For the text-containing cell, return its midpoint in (x, y) coordinate format. 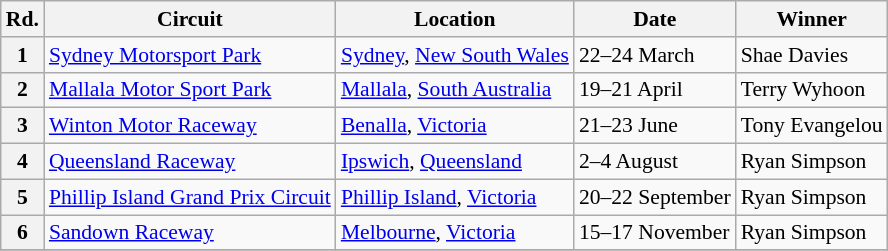
3 (22, 126)
Terry Wyhoon (812, 90)
22–24 March (655, 55)
Rd. (22, 19)
Sandown Raceway (190, 233)
2–4 August (655, 162)
2 (22, 90)
Tony Evangelou (812, 126)
Melbourne, Victoria (455, 233)
20–22 September (655, 197)
Winner (812, 19)
Benalla, Victoria (455, 126)
Sydney Motorsport Park (190, 55)
6 (22, 233)
Sydney, New South Wales (455, 55)
Date (655, 19)
Phillip Island Grand Prix Circuit (190, 197)
Mallala, South Australia (455, 90)
Circuit (190, 19)
Mallala Motor Sport Park (190, 90)
Phillip Island, Victoria (455, 197)
4 (22, 162)
Shae Davies (812, 55)
Queensland Raceway (190, 162)
19–21 April (655, 90)
5 (22, 197)
Winton Motor Raceway (190, 126)
15–17 November (655, 233)
Ipswich, Queensland (455, 162)
Location (455, 19)
1 (22, 55)
21–23 June (655, 126)
